Pinpoint the cell where the given text exists, returning its [x, y] midpoint coordinate. 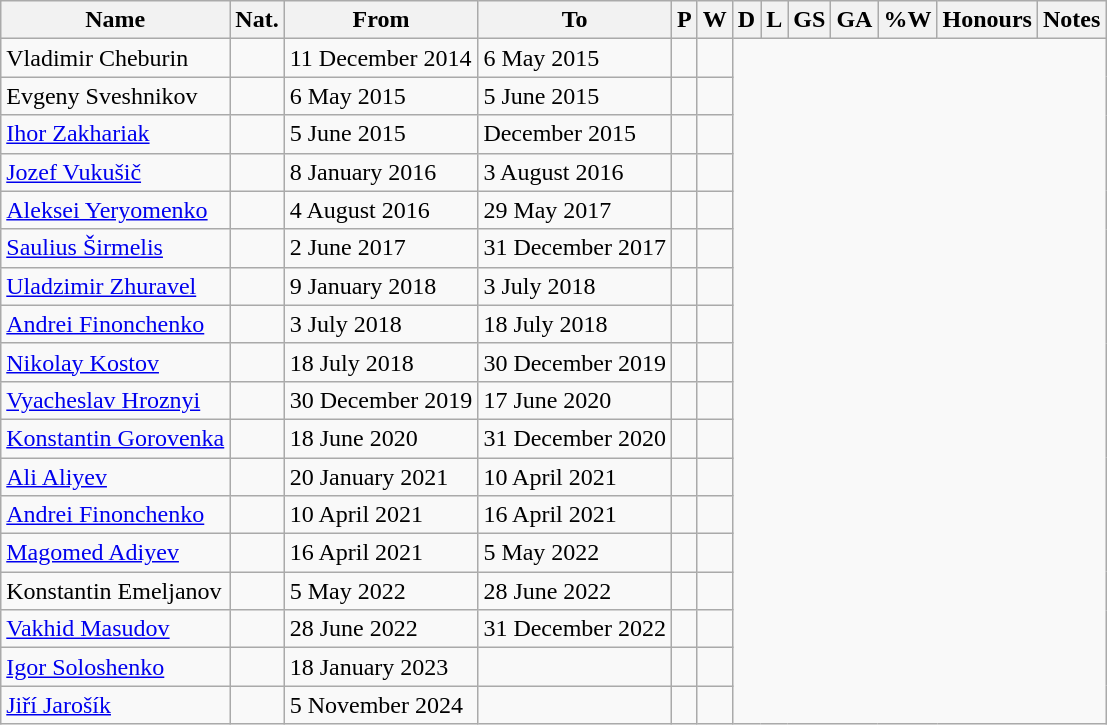
Uladzimir Zhuravel [116, 286]
20 January 2021 [381, 477]
Nikolay Kostov [116, 362]
Ihor Zakhariak [116, 134]
11 December 2014 [381, 58]
31 December 2020 [575, 438]
L [774, 20]
Nat. [257, 20]
Saulius Širmelis [116, 248]
Vladimir Cheburin [116, 58]
17 June 2020 [575, 400]
Jiří Jarošík [116, 705]
Aleksei Yeryomenko [116, 210]
Igor Soloshenko [116, 667]
Ali Aliyev [116, 477]
5 November 2024 [381, 705]
8 January 2016 [381, 172]
Name [116, 20]
Honours [987, 20]
W [714, 20]
Evgeny Sveshnikov [116, 96]
GA [854, 20]
From [381, 20]
31 December 2022 [575, 629]
2 June 2017 [381, 248]
3 August 2016 [575, 172]
D [746, 20]
29 May 2017 [575, 210]
Konstantin Gorovenka [116, 438]
Notes [1071, 20]
%W [908, 20]
P [685, 20]
Jozef Vukušič [116, 172]
GS [810, 20]
31 December 2017 [575, 248]
9 January 2018 [381, 286]
To [575, 20]
Magomed Adiyev [116, 553]
4 August 2016 [381, 210]
18 January 2023 [381, 667]
18 June 2020 [381, 438]
Konstantin Emeljanov [116, 591]
December 2015 [575, 134]
Vyacheslav Hroznyi [116, 400]
Vakhid Masudov [116, 629]
